Output the [X, Y] coordinate of the center of the cell containing the given text.  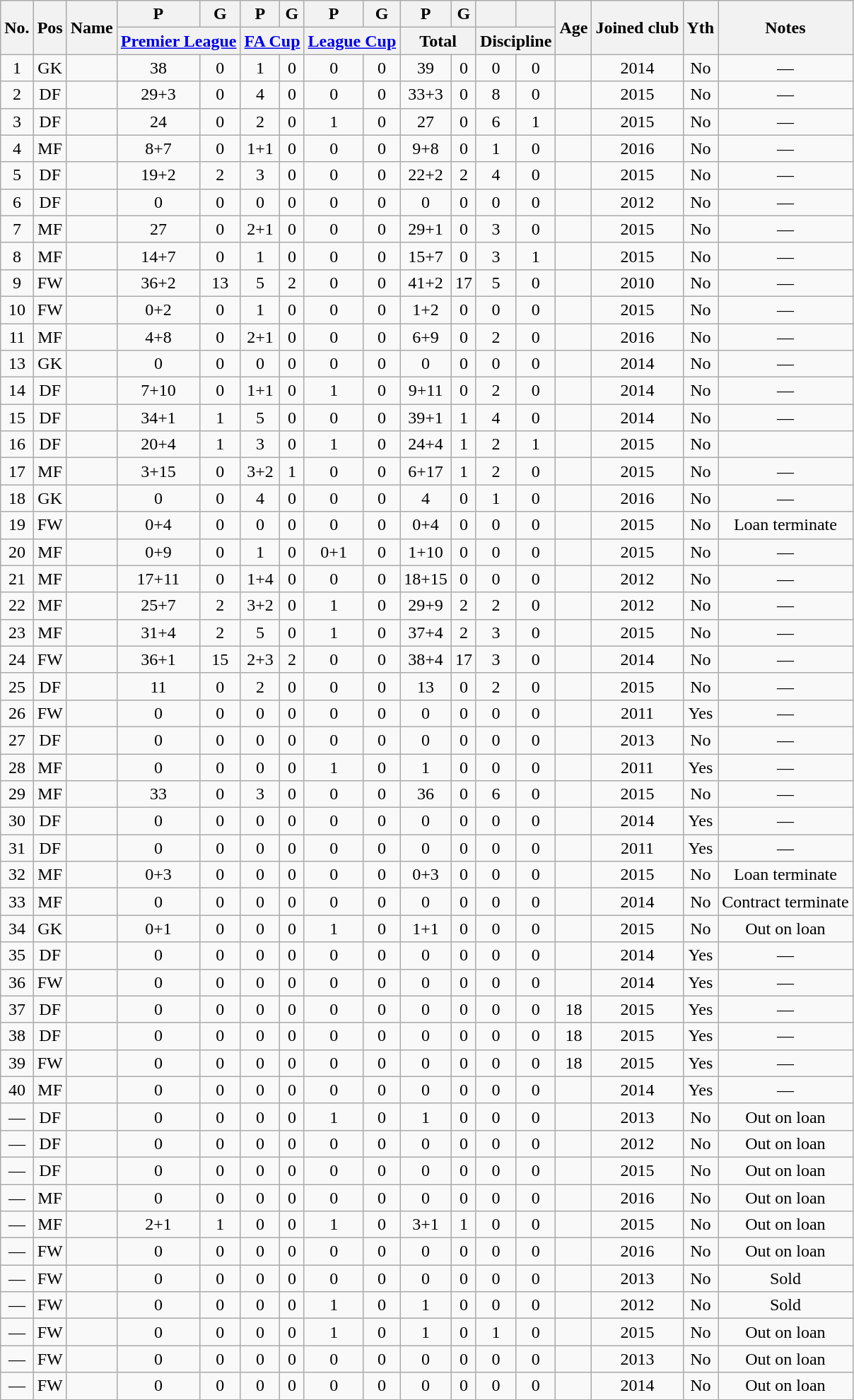
Yth [701, 28]
2010 [638, 283]
20 [17, 552]
40 [17, 1090]
20+4 [158, 445]
15+7 [426, 256]
9 [17, 283]
32 [17, 875]
19 [17, 525]
19+2 [158, 175]
25+7 [158, 606]
Joined club [638, 28]
34+1 [158, 418]
36+2 [158, 283]
29+1 [426, 229]
6+9 [426, 337]
3+1 [426, 1225]
41+2 [426, 283]
29 [17, 794]
36+1 [158, 659]
28 [17, 767]
Notes [785, 28]
9+8 [426, 148]
17+11 [158, 579]
29+9 [426, 606]
1+4 [260, 579]
0+2 [158, 310]
10 [17, 310]
35 [17, 955]
23 [17, 633]
4+8 [158, 337]
21 [17, 579]
7 [17, 229]
Age [574, 28]
18+15 [426, 579]
22 [17, 606]
22+2 [426, 175]
29+3 [158, 95]
31+4 [158, 633]
26 [17, 713]
14 [17, 391]
Discipline [515, 41]
7+10 [158, 391]
1+10 [426, 552]
1+2 [426, 310]
0+9 [158, 552]
3+15 [158, 471]
Pos [49, 28]
8+7 [158, 148]
37+4 [426, 633]
30 [17, 821]
37 [17, 1009]
39+1 [426, 418]
24+4 [426, 445]
2+3 [260, 659]
Total [438, 41]
9+11 [426, 391]
Contract terminate [785, 902]
Premier League [178, 41]
6+17 [426, 471]
34 [17, 929]
League Cup [352, 41]
Name [92, 28]
No. [17, 28]
33+3 [426, 95]
14+7 [158, 256]
31 [17, 848]
FA Cup [272, 41]
16 [17, 445]
25 [17, 686]
38+4 [426, 659]
